Provide the [x, y] coordinate of the cell's center where the given text is located.  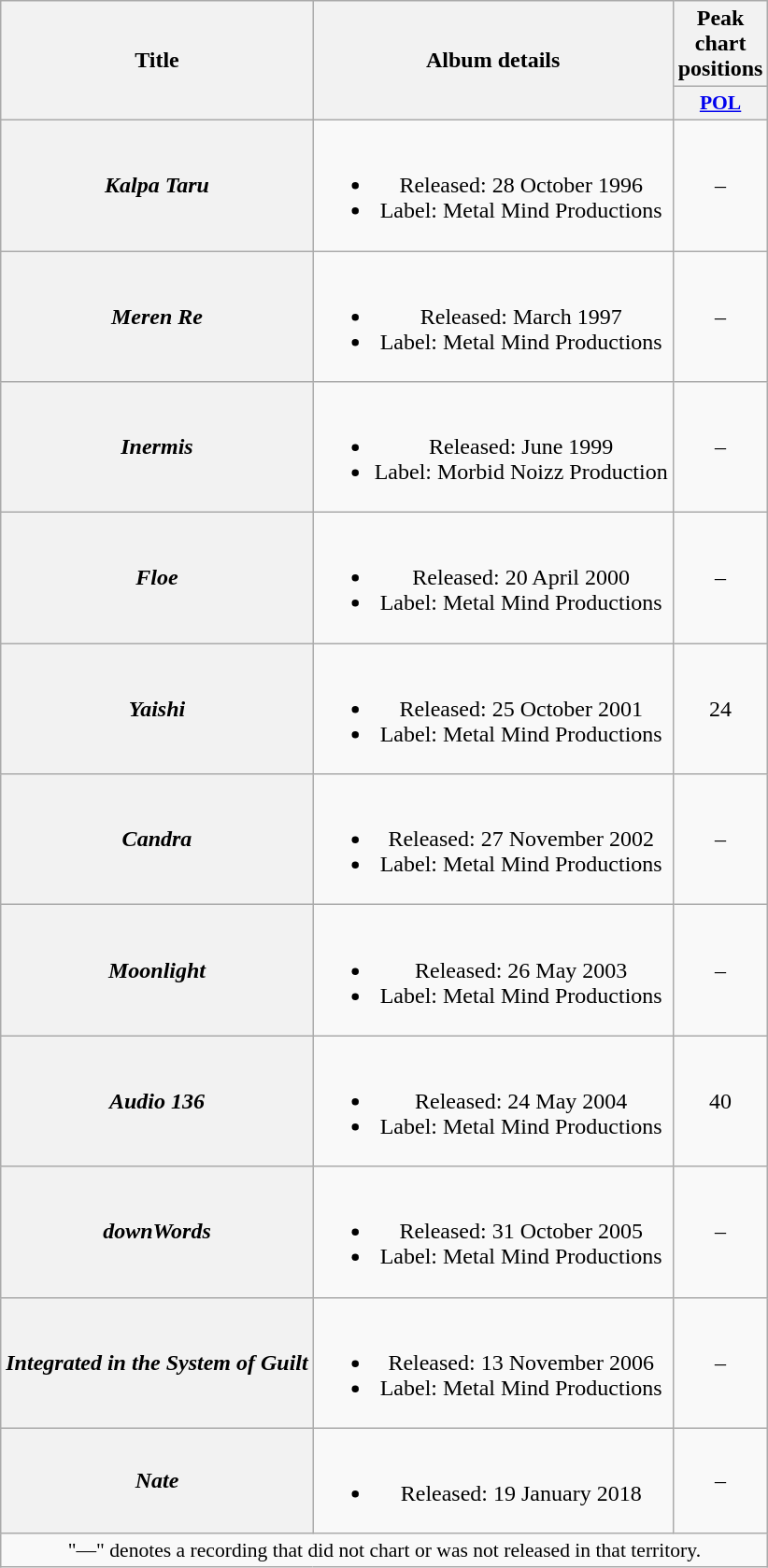
Inermis [157, 447]
Released: March 1997Label: Metal Mind Productions [493, 316]
Floe [157, 578]
24 [720, 709]
Released: 25 October 2001Label: Metal Mind Productions [493, 709]
Integrated in the System of Guilt [157, 1363]
Nate [157, 1481]
Released: June 1999Label: Morbid Noizz Production [493, 447]
"—" denotes a recording that did not chart or was not released in that territory. [385, 1550]
Kalpa Taru [157, 185]
Released: 31 October 2005Label: Metal Mind Productions [493, 1232]
POL [720, 104]
Yaishi [157, 709]
Released: 28 October 1996Label: Metal Mind Productions [493, 185]
40 [720, 1101]
Meren Re [157, 316]
Audio 136 [157, 1101]
Released: 19 January 2018 [493, 1481]
downWords [157, 1232]
Album details [493, 61]
Released: 13 November 2006Label: Metal Mind Productions [493, 1363]
Peak chart positions [720, 44]
Title [157, 61]
Released: 27 November 2002Label: Metal Mind Productions [493, 840]
Released: 26 May 2003Label: Metal Mind Productions [493, 970]
Released: 24 May 2004Label: Metal Mind Productions [493, 1101]
Candra [157, 840]
Moonlight [157, 970]
Released: 20 April 2000Label: Metal Mind Productions [493, 578]
